Capture the cell that displays the provided text and extract its (x, y) central coordinate. 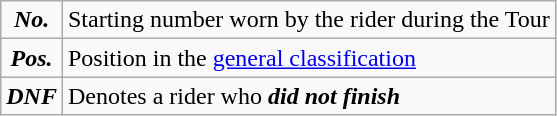
Position in the general classification (308, 58)
DNF (32, 96)
Starting number worn by the rider during the Tour (308, 20)
Pos. (32, 58)
No. (32, 20)
Denotes a rider who did not finish (308, 96)
